Scan for the cell matching the given text and deliver its (X, Y) coordinate at center. 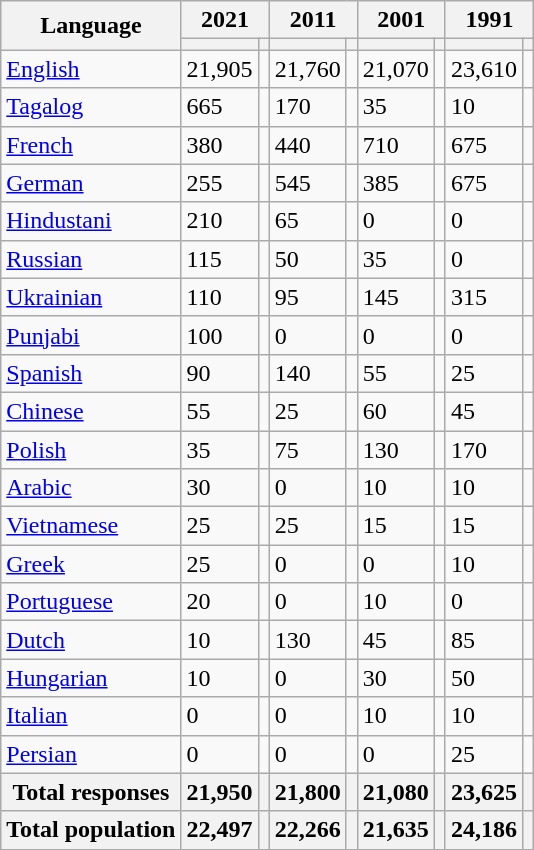
24,186 (484, 830)
22,497 (220, 830)
Portuguese (91, 602)
Persian (91, 754)
Greek (91, 564)
Vietnamese (91, 526)
110 (220, 297)
French (91, 145)
2011 (313, 20)
23,610 (484, 69)
75 (308, 449)
140 (308, 373)
21,950 (220, 792)
380 (220, 145)
Tagalog (91, 107)
Chinese (91, 411)
21,070 (396, 69)
85 (484, 640)
Italian (91, 716)
65 (308, 221)
Polish (91, 449)
385 (396, 183)
21,760 (308, 69)
Hindustani (91, 221)
Dutch (91, 640)
Hungarian (91, 678)
English (91, 69)
60 (396, 411)
115 (220, 259)
Language (91, 26)
100 (220, 335)
95 (308, 297)
Ukrainian (91, 297)
German (91, 183)
545 (308, 183)
Russian (91, 259)
315 (484, 297)
20 (220, 602)
Total population (91, 830)
Spanish (91, 373)
Punjabi (91, 335)
145 (396, 297)
710 (396, 145)
21,905 (220, 69)
Total responses (91, 792)
2001 (401, 20)
255 (220, 183)
23,625 (484, 792)
Arabic (91, 488)
440 (308, 145)
665 (220, 107)
1991 (489, 20)
21,080 (396, 792)
21,635 (396, 830)
22,266 (308, 830)
210 (220, 221)
90 (220, 373)
2021 (225, 20)
21,800 (308, 792)
